Locate the cell with the specified text and output its (X, Y) center coordinate. 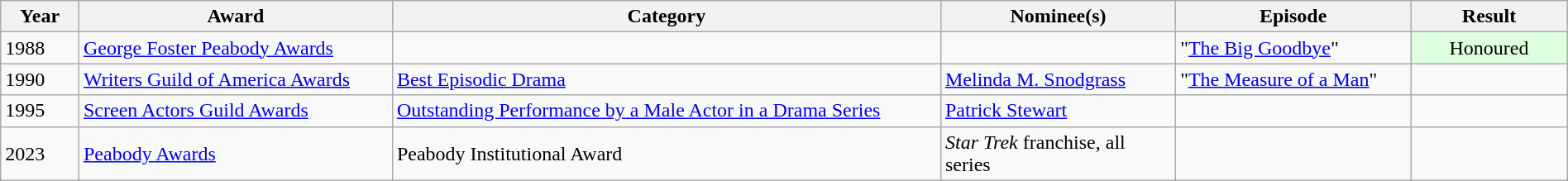
2023 (40, 154)
Star Trek franchise, all series (1058, 154)
Melinda M. Snodgrass (1058, 79)
Best Episodic Drama (667, 79)
Episode (1293, 17)
Award (235, 17)
1995 (40, 111)
Category (667, 17)
Year (40, 17)
Nominee(s) (1058, 17)
Outstanding Performance by a Male Actor in a Drama Series (667, 111)
Peabody Institutional Award (667, 154)
"The Big Goodbye" (1293, 48)
Screen Actors Guild Awards (235, 111)
Honoured (1489, 48)
George Foster Peabody Awards (235, 48)
Patrick Stewart (1058, 111)
Result (1489, 17)
1988 (40, 48)
1990 (40, 79)
Writers Guild of America Awards (235, 79)
"The Measure of a Man" (1293, 79)
Peabody Awards (235, 154)
